Provide the [x, y] coordinate of the cell's center where the given text is located.  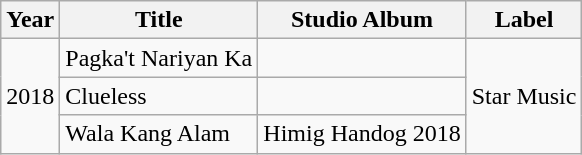
Studio Album [362, 20]
Pagka't Nariyan Ka [159, 58]
Wala Kang Alam [159, 134]
Title [159, 20]
Star Music [524, 96]
Clueless [159, 96]
Label [524, 20]
2018 [30, 96]
Year [30, 20]
Himig Handog 2018 [362, 134]
